Return [X, Y] of the center of cell containing provided text 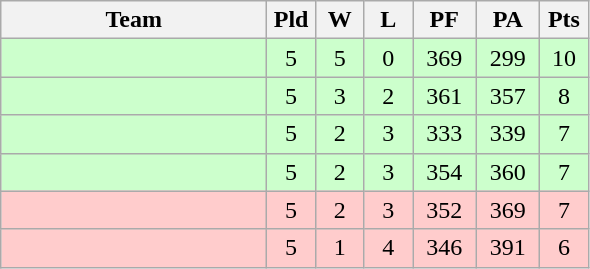
8 [564, 96]
360 [508, 172]
352 [444, 210]
6 [564, 248]
339 [508, 134]
346 [444, 248]
1 [340, 248]
0 [388, 58]
4 [388, 248]
354 [444, 172]
Pld [292, 20]
333 [444, 134]
299 [508, 58]
357 [508, 96]
10 [564, 58]
W [340, 20]
Pts [564, 20]
PF [444, 20]
361 [444, 96]
PA [508, 20]
L [388, 20]
391 [508, 248]
Team [134, 20]
